For the text-containing cell, return its midpoint in (x, y) coordinate format. 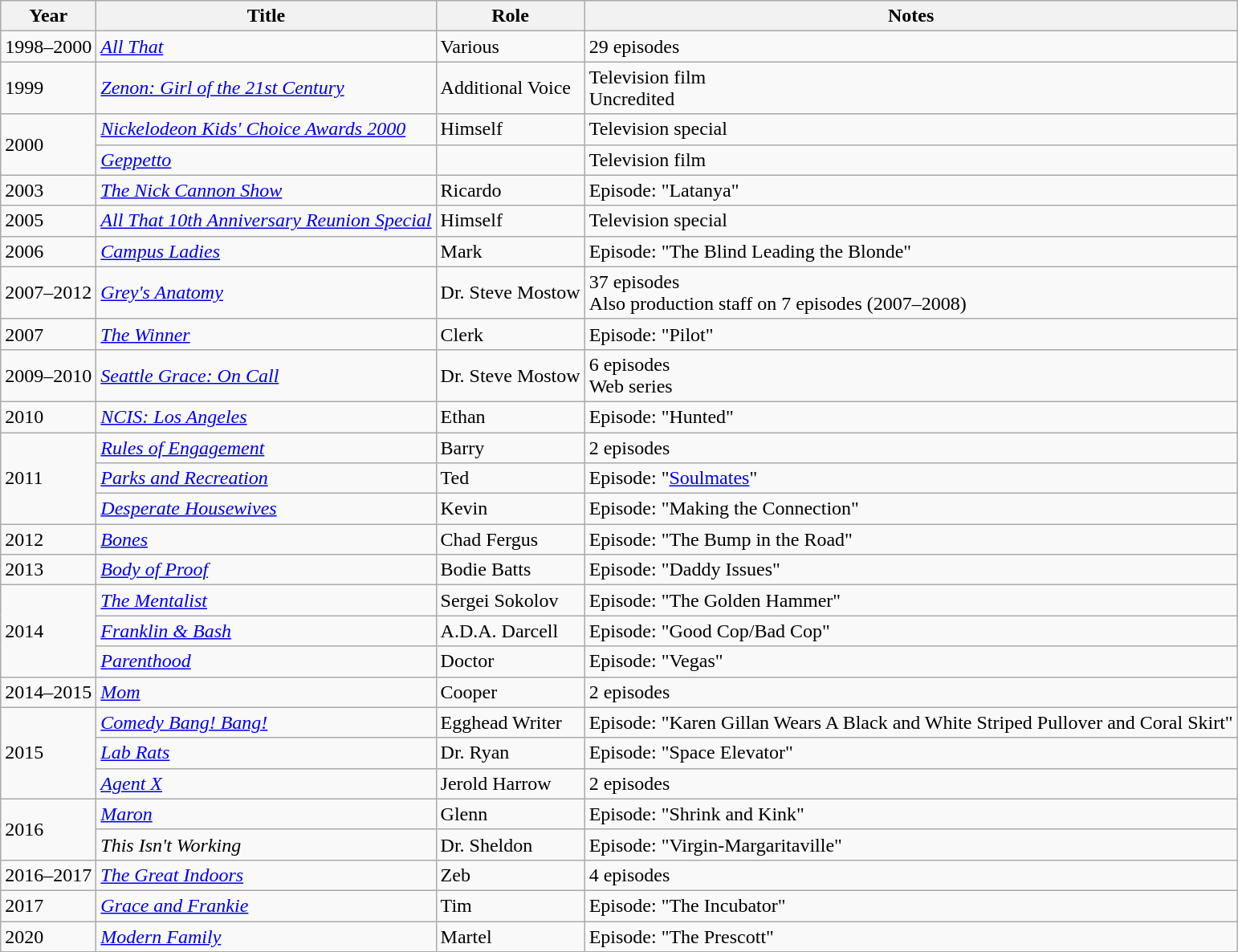
1998–2000 (48, 47)
Lab Rats (267, 753)
Episode: "Virgin-Margaritaville" (910, 844)
Barry (511, 447)
Clerk (511, 334)
Bones (267, 539)
29 episodes (910, 47)
2009–2010 (48, 376)
Seattle Grace: On Call (267, 376)
Notes (910, 16)
Sergei Sokolov (511, 600)
Parenthood (267, 661)
2020 (48, 937)
Episode: "Latanya" (910, 190)
6 episodesWeb series (910, 376)
2005 (48, 221)
Episode: "Karen Gillan Wears A Black and White Striped Pullover and Coral Skirt" (910, 722)
Television filmUncredited (910, 88)
2000 (48, 144)
4 episodes (910, 875)
Television film (910, 160)
Episode: "The Blind Leading the Blonde" (910, 251)
Various (511, 47)
The Nick Cannon Show (267, 190)
Desperate Housewives (267, 509)
Modern Family (267, 937)
A.D.A. Darcell (511, 631)
Episode: "Soulmates" (910, 478)
Rules of Engagement (267, 447)
Cooper (511, 692)
Maron (267, 814)
Body of Proof (267, 570)
2014–2015 (48, 692)
Episode: "Shrink and Kink" (910, 814)
2015 (48, 753)
Ethan (511, 417)
Episode: "Good Cop/Bad Cop" (910, 631)
Franklin & Bash (267, 631)
Tim (511, 905)
Title (267, 16)
Additional Voice (511, 88)
The Mentalist (267, 600)
Chad Fergus (511, 539)
2007–2012 (48, 292)
2013 (48, 570)
Zenon: Girl of the 21st Century (267, 88)
The Great Indoors (267, 875)
2006 (48, 251)
Grace and Frankie (267, 905)
Episode: "Space Elevator" (910, 753)
2017 (48, 905)
Episode: "The Prescott" (910, 937)
Episode: "Pilot" (910, 334)
Zeb (511, 875)
NCIS: Los Angeles (267, 417)
All That 10th Anniversary Reunion Special (267, 221)
Ricardo (511, 190)
Doctor (511, 661)
Episode: "Hunted" (910, 417)
Episode: "The Bump in the Road" (910, 539)
This Isn't Working (267, 844)
Episode: "The Incubator" (910, 905)
Year (48, 16)
Kevin (511, 509)
Geppetto (267, 160)
2003 (48, 190)
Mark (511, 251)
Campus Ladies (267, 251)
Episode: "Daddy Issues" (910, 570)
Episode: "Making the Connection" (910, 509)
Egghead Writer (511, 722)
Jerold Harrow (511, 783)
Agent X (267, 783)
1999 (48, 88)
2007 (48, 334)
Role (511, 16)
The Winner (267, 334)
2014 (48, 631)
Dr. Ryan (511, 753)
Ted (511, 478)
Comedy Bang! Bang! (267, 722)
Bodie Batts (511, 570)
Mom (267, 692)
Episode: "Vegas" (910, 661)
Martel (511, 937)
2010 (48, 417)
Grey's Anatomy (267, 292)
Parks and Recreation (267, 478)
2012 (48, 539)
37 episodesAlso production staff on 7 episodes (2007–2008) (910, 292)
Dr. Sheldon (511, 844)
Nickelodeon Kids' Choice Awards 2000 (267, 129)
Glenn (511, 814)
All That (267, 47)
Episode: "The Golden Hammer" (910, 600)
2016–2017 (48, 875)
2016 (48, 829)
2011 (48, 478)
